Extract the [X, Y] coordinate from the center of the cell holding the provided text.  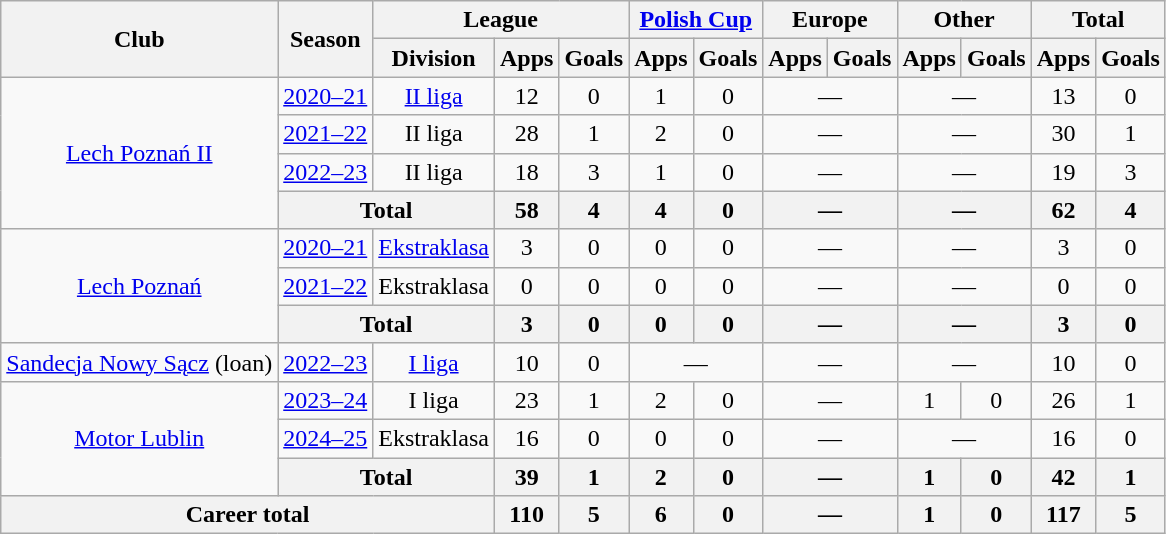
13 [1063, 96]
Lech Poznań II [140, 153]
2024–25 [326, 438]
Season [326, 39]
18 [526, 172]
26 [1063, 400]
39 [526, 477]
League [501, 20]
42 [1063, 477]
Lech Poznań [140, 286]
Polish Cup [696, 20]
19 [1063, 172]
6 [661, 515]
Sandecja Nowy Sącz (loan) [140, 362]
117 [1063, 515]
Europe [830, 20]
23 [526, 400]
Club [140, 39]
Career total [248, 515]
30 [1063, 134]
28 [526, 134]
62 [1063, 210]
110 [526, 515]
Motor Lublin [140, 438]
Other [964, 20]
12 [526, 96]
Division [434, 58]
58 [526, 210]
2023–24 [326, 400]
